Capture the cell that displays the provided text and extract its [x, y] central coordinate. 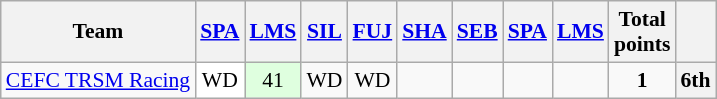
6th [695, 80]
SIL [324, 32]
1 [642, 80]
SEB [478, 32]
SHA [424, 32]
Team [98, 32]
CEFC TRSM Racing [98, 80]
Totalpoints [642, 32]
41 [274, 80]
FUJ [373, 32]
